Capture the cell that displays the provided text and extract its [X, Y] central coordinate. 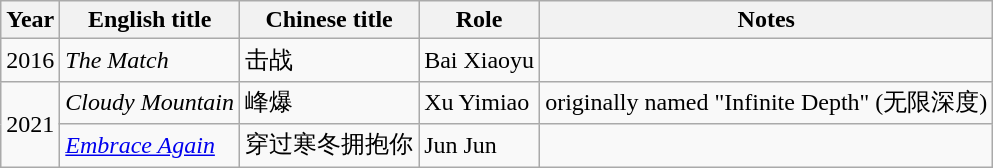
Notes [766, 20]
Chinese title [330, 20]
Bai Xiaoyu [480, 60]
2016 [30, 60]
Role [480, 20]
Embrace Again [150, 146]
2021 [30, 124]
穿过寒冬拥抱你 [330, 146]
originally named "Infinite Depth" (无限深度) [766, 102]
Jun Jun [480, 146]
The Match [150, 60]
Year [30, 20]
Xu Yimiao [480, 102]
English title [150, 20]
Cloudy Mountain [150, 102]
峰爆 [330, 102]
击战 [330, 60]
